For the text-containing cell, return its midpoint in [X, Y] coordinate format. 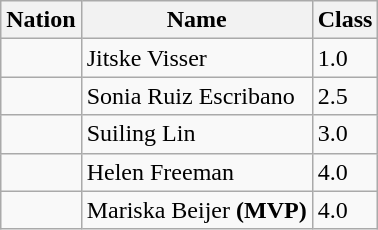
Suiling Lin [196, 134]
Class [345, 20]
1.0 [345, 58]
2.5 [345, 96]
Helen Freeman [196, 172]
Name [196, 20]
Mariska Beijer (MVP) [196, 210]
Nation [41, 20]
Jitske Visser [196, 58]
3.0 [345, 134]
Sonia Ruiz Escribano [196, 96]
